Detect which cell encompasses the target text, then output its (X, Y) center coordinate. 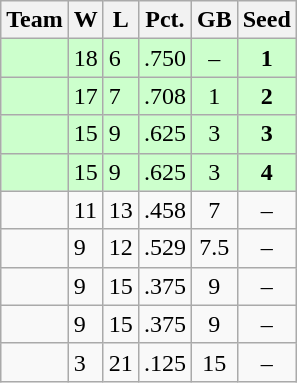
11 (86, 210)
.529 (164, 248)
21 (120, 362)
Team (35, 20)
.750 (164, 58)
17 (86, 96)
2 (266, 96)
W (86, 20)
4 (266, 172)
L (120, 20)
GB (214, 20)
12 (120, 248)
7.5 (214, 248)
.125 (164, 362)
18 (86, 58)
.458 (164, 210)
Seed (266, 20)
Pct. (164, 20)
13 (120, 210)
6 (120, 58)
.708 (164, 96)
